Return the [X, Y] coordinate for the center point of the cell that contains the specified text.  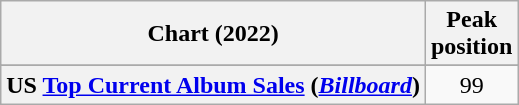
US Top Current Album Sales (Billboard) [214, 85]
Peakposition [471, 34]
99 [471, 85]
Chart (2022) [214, 34]
